From the cell containing the given text, extract its center point as (x, y) coordinate. 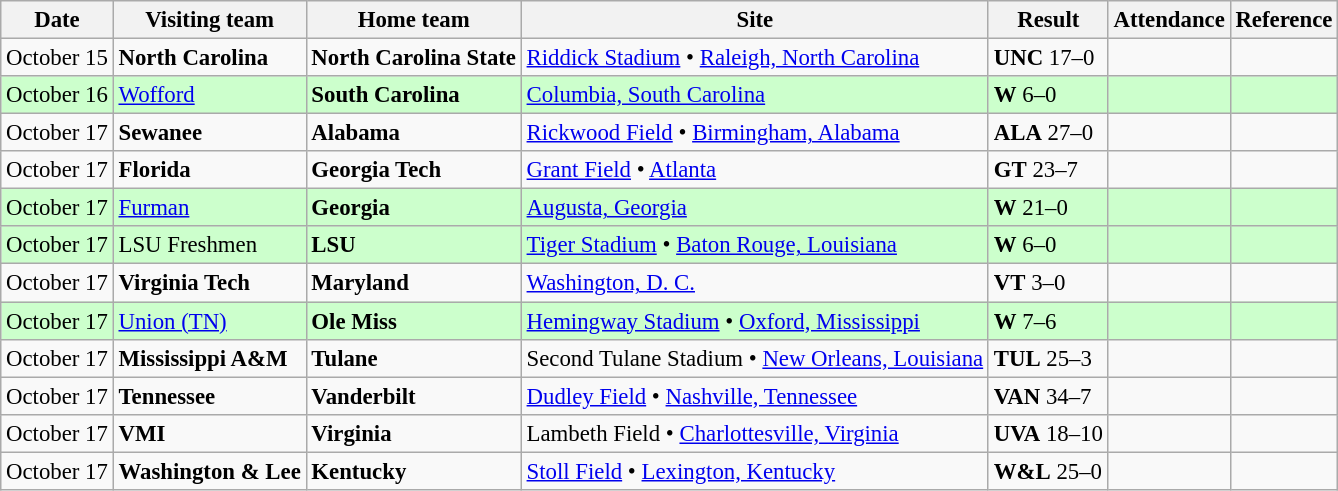
Maryland (414, 283)
W 7–6 (1048, 321)
October 15 (57, 58)
Visiting team (210, 20)
Tulane (414, 358)
UVA 18–10 (1048, 433)
Tiger Stadium • Baton Rouge, Louisiana (754, 245)
Home team (414, 20)
North Carolina State (414, 58)
Kentucky (414, 471)
Second Tulane Stadium • New Orleans, Louisiana (754, 358)
North Carolina (210, 58)
Site (754, 20)
TUL 25–3 (1048, 358)
Alabama (414, 133)
Union (TN) (210, 321)
W&L 25–0 (1048, 471)
Vanderbilt (414, 396)
Washington & Lee (210, 471)
UNC 17–0 (1048, 58)
VMI (210, 433)
Riddick Stadium • Raleigh, North Carolina (754, 58)
Grant Field • Atlanta (754, 170)
Attendance (1169, 20)
Lambeth Field • Charlottesville, Virginia (754, 433)
Rickwood Field • Birmingham, Alabama (754, 133)
Florida (210, 170)
October 16 (57, 95)
Sewanee (210, 133)
LSU Freshmen (210, 245)
VT 3–0 (1048, 283)
South Carolina (414, 95)
VAN 34–7 (1048, 396)
GT 23–7 (1048, 170)
LSU (414, 245)
Augusta, Georgia (754, 208)
Dudley Field • Nashville, Tennessee (754, 396)
Georgia (414, 208)
Tennessee (210, 396)
Furman (210, 208)
Columbia, South Carolina (754, 95)
Reference (1284, 20)
Mississippi A&M (210, 358)
Result (1048, 20)
Stoll Field • Lexington, Kentucky (754, 471)
Hemingway Stadium • Oxford, Mississippi (754, 321)
ALA 27–0 (1048, 133)
Wofford (210, 95)
Date (57, 20)
Georgia Tech (414, 170)
W 21–0 (1048, 208)
Ole Miss (414, 321)
Virginia Tech (210, 283)
Washington, D. C. (754, 283)
Virginia (414, 433)
